Search for the cell housing the specified text and yield its [X, Y] center coordinate. 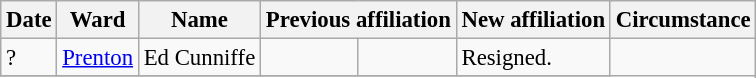
Prenton [98, 58]
Previous affiliation [359, 20]
Date [29, 20]
New affiliation [533, 20]
Name [199, 20]
Resigned. [533, 58]
Circumstance [683, 20]
Ed Cunniffe [199, 58]
? [29, 58]
Ward [98, 20]
